Identify which cell holds the provided text, then report its (x, y) central coordinate. 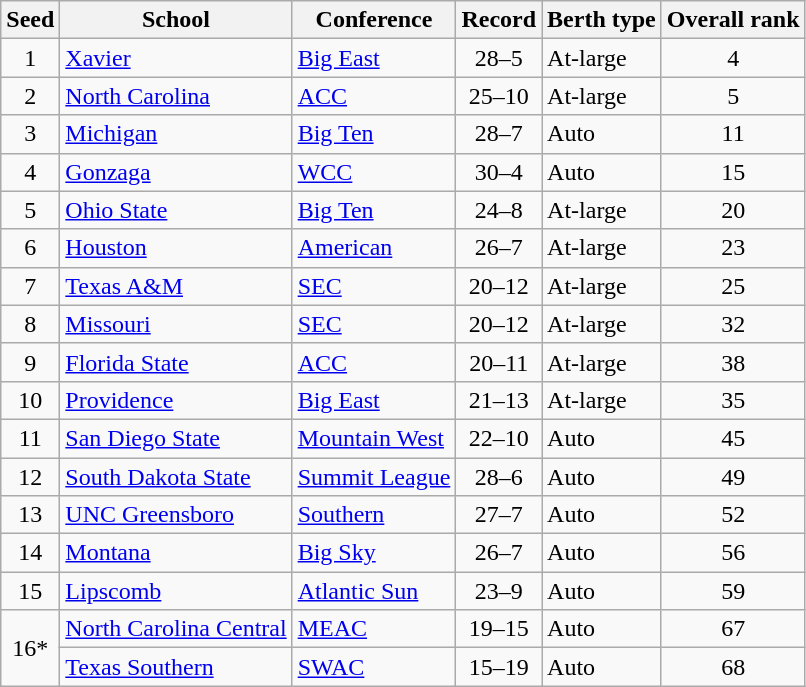
Houston (176, 248)
Overall rank (733, 20)
Ohio State (176, 210)
Montana (176, 553)
30–4 (499, 172)
20 (733, 210)
28–7 (499, 134)
South Dakota State (176, 477)
35 (733, 400)
Providence (176, 400)
Gonzaga (176, 172)
San Diego State (176, 438)
Texas Southern (176, 667)
28–6 (499, 477)
School (176, 20)
Conference (374, 20)
16* (30, 648)
12 (30, 477)
3 (30, 134)
52 (733, 515)
21–13 (499, 400)
Texas A&M (176, 286)
27–7 (499, 515)
15–19 (499, 667)
38 (733, 362)
WCC (374, 172)
23 (733, 248)
68 (733, 667)
Berth type (602, 20)
45 (733, 438)
28–5 (499, 58)
9 (30, 362)
8 (30, 324)
23–9 (499, 591)
19–15 (499, 629)
22–10 (499, 438)
14 (30, 553)
Atlantic Sun (374, 591)
13 (30, 515)
SWAC (374, 667)
56 (733, 553)
20–11 (499, 362)
Lipscomb (176, 591)
49 (733, 477)
25 (733, 286)
Xavier (176, 58)
Seed (30, 20)
24–8 (499, 210)
North Carolina (176, 96)
67 (733, 629)
25–10 (499, 96)
Southern (374, 515)
6 (30, 248)
Big Sky (374, 553)
2 (30, 96)
American (374, 248)
UNC Greensboro (176, 515)
Summit League (374, 477)
Record (499, 20)
Michigan (176, 134)
10 (30, 400)
Mountain West (374, 438)
Missouri (176, 324)
MEAC (374, 629)
Florida State (176, 362)
59 (733, 591)
32 (733, 324)
1 (30, 58)
7 (30, 286)
North Carolina Central (176, 629)
